Identify which cell holds the provided text, then report its (x, y) central coordinate. 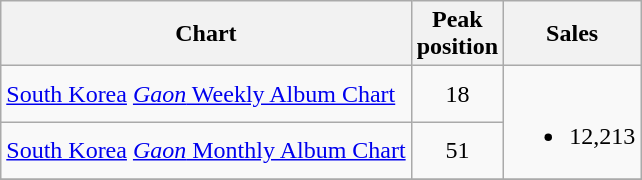
Chart (206, 34)
Peakposition (457, 34)
South Korea Gaon Monthly Album Chart (206, 150)
12,213 (572, 122)
51 (457, 150)
18 (457, 94)
South Korea Gaon Weekly Album Chart (206, 94)
Sales (572, 34)
